From the cell containing the given text, extract its center point as (x, y) coordinate. 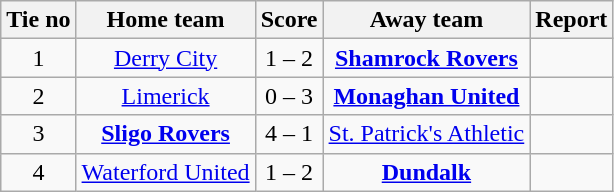
Score (289, 20)
0 – 3 (289, 96)
Sligo Rovers (166, 134)
Tie no (38, 20)
St. Patrick's Athletic (426, 134)
Away team (426, 20)
Report (572, 20)
4 (38, 172)
Waterford United (166, 172)
2 (38, 96)
3 (38, 134)
Monaghan United (426, 96)
Limerick (166, 96)
1 (38, 58)
Home team (166, 20)
Derry City (166, 58)
4 – 1 (289, 134)
Shamrock Rovers (426, 58)
Dundalk (426, 172)
